Locate the cell with the specified text and output its [X, Y] center coordinate. 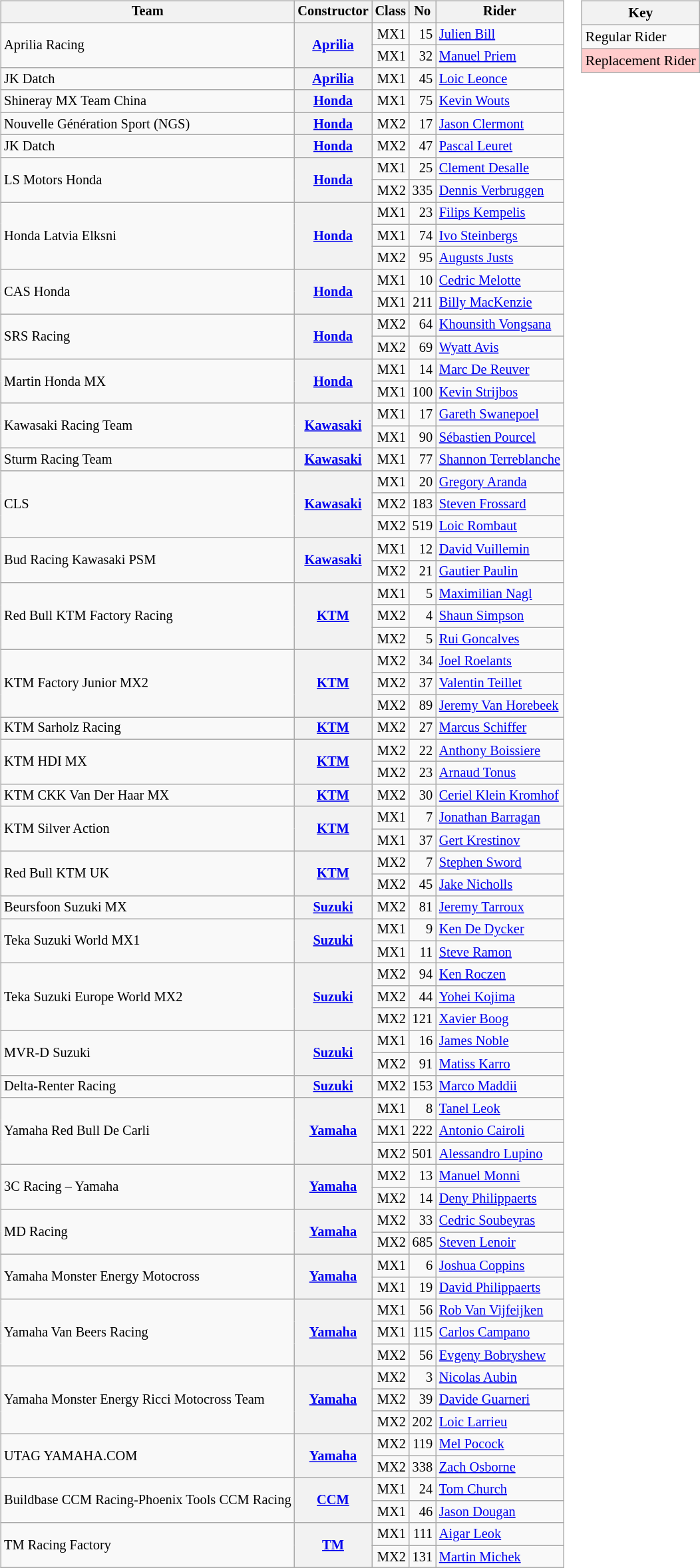
CCM [333, 1501]
Manuel Monni [500, 1176]
9 [423, 930]
6 [423, 1265]
Antonio Cairoli [500, 1131]
121 [423, 1019]
Regular Rider [641, 37]
95 [423, 258]
Augusts Justs [500, 258]
Red Bull KTM UK [148, 874]
Kawasaki Racing Team [148, 426]
Buildbase CCM Racing-Phoenix Tools CCM Racing [148, 1501]
75 [423, 101]
47 [423, 146]
Pascal Leuret [500, 146]
Yamaha Van Beers Racing [148, 1333]
KTM Silver Action [148, 829]
Marcus Schiffer [500, 728]
Martin Michek [500, 1557]
3C Racing – Yamaha [148, 1187]
Aigar Leok [500, 1534]
25 [423, 168]
Cedric Melotte [500, 281]
Gert Krestinov [500, 840]
Teka Suzuki World MX1 [148, 941]
Yamaha Red Bull De Carli [148, 1131]
20 [423, 482]
Clement Desalle [500, 168]
202 [423, 1422]
Xavier Boog [500, 1019]
Beursfoon Suzuki MX [148, 907]
KTM Sarholz Racing [148, 728]
Jonathan Barragan [500, 818]
46 [423, 1512]
Key [641, 13]
Steven Frossard [500, 504]
77 [423, 460]
Carlos Campano [500, 1333]
Yamaha Monster Energy Motocross [148, 1276]
Rider [500, 12]
Mel Pocock [500, 1445]
Cedric Soubeyras [500, 1221]
MVR-D Suzuki [148, 1052]
Joshua Coppins [500, 1265]
Maximilian Nagl [500, 594]
Marco Maddii [500, 1086]
Sébastien Pourcel [500, 437]
Ken Roczen [500, 975]
Julien Bill [500, 34]
Loic Rombaut [500, 527]
Delta-Renter Racing [148, 1086]
183 [423, 504]
CAS Honda [148, 291]
David Philippaerts [500, 1288]
Stephen Sword [500, 863]
UTAG YAMAHA.COM [148, 1456]
11 [423, 952]
39 [423, 1400]
21 [423, 571]
Valentin Teillet [500, 683]
Ivo Steinbergs [500, 235]
Loic Larrieu [500, 1422]
10 [423, 281]
Nicolas Aubin [500, 1378]
94 [423, 975]
Teka Suzuki Europe World MX2 [148, 997]
91 [423, 1064]
Davide Guarneri [500, 1400]
Gautier Paulin [500, 571]
89 [423, 706]
Dennis Verbruggen [500, 191]
24 [423, 1490]
KTM HDI MX [148, 761]
Kevin Strijbos [500, 392]
3 [423, 1378]
Anthony Boissiere [500, 750]
90 [423, 437]
Billy MacKenzie [500, 303]
Shineray MX Team China [148, 101]
Zach Osborne [500, 1467]
Gregory Aranda [500, 482]
111 [423, 1534]
Gareth Swanepoel [500, 414]
TM [333, 1545]
34 [423, 661]
SRS Racing [148, 337]
Evgeny Bobryshew [500, 1355]
Jason Clermont [500, 124]
222 [423, 1131]
No [423, 12]
Jake Nicholls [500, 885]
Class [391, 12]
33 [423, 1221]
TM Racing Factory [148, 1545]
119 [423, 1445]
Bud Racing Kawasaki PSM [148, 560]
100 [423, 392]
64 [423, 325]
Replacement Rider [641, 61]
KTM Factory Junior MX2 [148, 684]
Khounsith Vongsana [500, 325]
519 [423, 527]
501 [423, 1154]
44 [423, 997]
4 [423, 616]
211 [423, 303]
Alessandro Lupino [500, 1154]
KTM CKK Van Der Haar MX [148, 796]
19 [423, 1288]
Deny Philippaerts [500, 1198]
LS Motors Honda [148, 180]
MD Racing [148, 1232]
8 [423, 1109]
Constructor [333, 12]
Jeremy Van Horebeek [500, 706]
32 [423, 57]
Yohei Kojima [500, 997]
69 [423, 347]
115 [423, 1333]
Matiss Karro [500, 1064]
Ken De Dycker [500, 930]
Martin Honda MX [148, 381]
153 [423, 1086]
Team [148, 12]
74 [423, 235]
Wyatt Avis [500, 347]
CLS [148, 504]
12 [423, 549]
Rob Van Vijfeijken [500, 1311]
Steve Ramon [500, 952]
Marc De Reuver [500, 370]
Sturm Racing Team [148, 460]
Nouvelle Génération Sport (NGS) [148, 124]
Jason Dougan [500, 1512]
13 [423, 1176]
30 [423, 796]
15 [423, 34]
Aprilia Racing [148, 45]
16 [423, 1042]
Loic Leonce [500, 79]
Filips Kempelis [500, 214]
Joel Roelants [500, 661]
22 [423, 750]
338 [423, 1467]
Jeremy Tarroux [500, 907]
Ceriel Klein Kromhof [500, 796]
Tanel Leok [500, 1109]
335 [423, 191]
81 [423, 907]
Yamaha Monster Energy Ricci Motocross Team [148, 1400]
Arnaud Tonus [500, 773]
James Noble [500, 1042]
Tom Church [500, 1490]
Manuel Priem [500, 57]
David Vuillemin [500, 549]
Kevin Wouts [500, 101]
Steven Lenoir [500, 1243]
Red Bull KTM Factory Racing [148, 616]
Rui Goncalves [500, 639]
131 [423, 1557]
Honda Latvia Elksni [148, 235]
Shaun Simpson [500, 616]
27 [423, 728]
Shannon Terreblanche [500, 460]
685 [423, 1243]
